Output the [X, Y] coordinate of the center of the cell containing the given text.  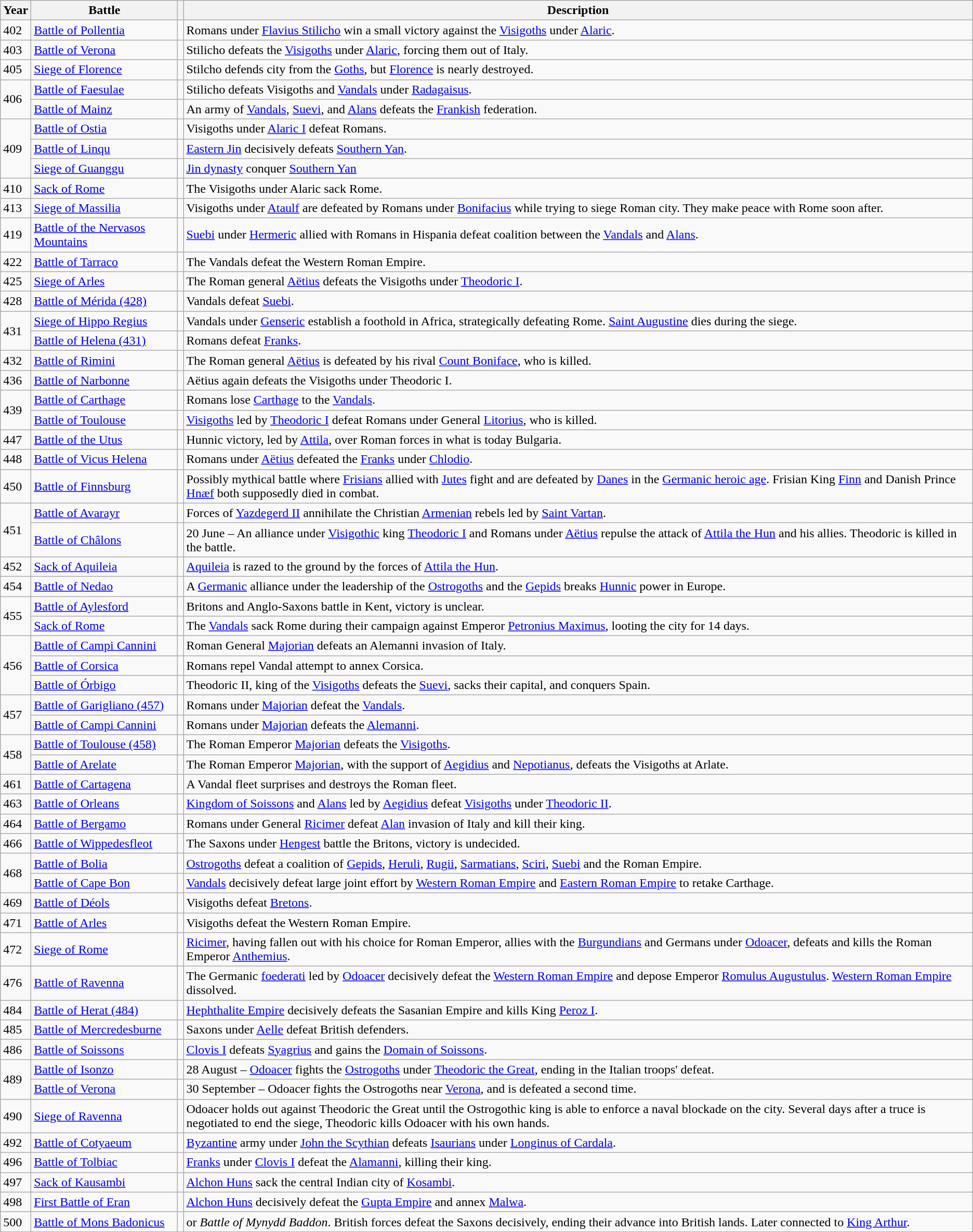
Battle of Helena (431) [104, 341]
Byzantine army under John the Scythian defeats Isaurians under Longinus of Cardala. [578, 1143]
Battle of Cartagena [104, 784]
Siege of Rome [104, 950]
Battle of Bolia [104, 863]
Battle of Mercredesburne [104, 1030]
492 [16, 1143]
Ostrogoths defeat a coalition of Gepids, Heruli, Rugii, Sarmatians, Sciri, Suebi and the Roman Empire. [578, 863]
Britons and Anglo-Saxons battle in Kent, victory is unclear. [578, 606]
432 [16, 361]
Battle of Orleans [104, 804]
447 [16, 440]
Battle of Pollentia [104, 30]
or Battle of Mynydd Baddon. British forces defeat the Saxons decisively, ending their advance into British lands. Later connected to King Arthur. [578, 1222]
409 [16, 149]
Description [578, 10]
Romans under Majorian defeats the Alemanni. [578, 725]
A Germanic alliance under the leadership of the Ostrogoths and the Gepids breaks Hunnic power in Europe. [578, 586]
Eastern Jin decisively defeats Southern Yan. [578, 149]
458 [16, 754]
Battle of Herat (484) [104, 1010]
Battle of Mons Badonicus [104, 1222]
Battle of Bergamo [104, 824]
The Roman general Aëtius is defeated by his rival Count Boniface, who is killed. [578, 361]
The Saxons under Hengest battle the Britons, victory is undecided. [578, 843]
405 [16, 70]
Vandals defeat Suebi. [578, 301]
Vandals under Genseric establish a foothold in Africa, strategically defeating Rome. Saint Augustine dies during the siege. [578, 321]
Battle of Narbonne [104, 380]
500 [16, 1222]
498 [16, 1202]
403 [16, 50]
457 [16, 715]
413 [16, 208]
463 [16, 804]
Aquileia is razed to the ground by the forces of Attila the Hun. [578, 566]
Jin dynasty conquer Southern Yan [578, 168]
Battle of Tarraco [104, 261]
466 [16, 843]
489 [16, 1079]
486 [16, 1050]
450 [16, 486]
Romans lose Carthage to the Vandals. [578, 400]
461 [16, 784]
Theodoric II, king of the Visigoths defeats the Suevi, sacks their capital, and conquers Spain. [578, 685]
Stilicho defeats the Visigoths under Alaric, forcing them out of Italy. [578, 50]
The Visigoths under Alaric sack Rome. [578, 188]
An army of Vandals, Suevi, and Alans defeats the Frankish federation. [578, 109]
Romans under Majorian defeat the Vandals. [578, 705]
Visigoths led by Theodoric I defeat Romans under General Litorius, who is killed. [578, 420]
The Vandals defeat the Western Roman Empire. [578, 261]
410 [16, 188]
Battle of Mainz [104, 109]
476 [16, 983]
406 [16, 99]
Visigoths defeat Bretons. [578, 903]
28 August – Odoacer fights the Ostrogoths under Theodoric the Great, ending in the Italian troops' defeat. [578, 1069]
Romans repel Vandal attempt to annex Corsica. [578, 666]
455 [16, 616]
Clovis I defeats Syagrius and gains the Domain of Soissons. [578, 1050]
Battle of Arelate [104, 764]
428 [16, 301]
Battle of the Nervasos Mountains [104, 235]
Visigoths under Ataulf are defeated by Romans under Bonifacius while trying to siege Roman city. They make peace with Rome soon after. [578, 208]
Battle of Cotyaeum [104, 1143]
Battle of Wippedesfleot [104, 843]
Suebi under Hermeric allied with Romans in Hispania defeat coalition between the Vandals and Alans. [578, 235]
Battle of Châlons [104, 539]
Siege of Ravenna [104, 1116]
497 [16, 1182]
Battle of Órbigo [104, 685]
Year [16, 10]
Battle of Aylesford [104, 606]
471 [16, 922]
Battle of Toulouse (458) [104, 745]
Alchon Huns sack the central Indian city of Kosambi. [578, 1182]
436 [16, 380]
490 [16, 1116]
468 [16, 873]
Roman General Majorian defeats an Alemanni invasion of Italy. [578, 646]
Battle of Carthage [104, 400]
454 [16, 586]
Battle of Arles [104, 922]
Battle of Soissons [104, 1050]
Vandals decisively defeat large joint effort by Western Roman Empire and Eastern Roman Empire to retake Carthage. [578, 883]
Battle of Rimini [104, 361]
Battle of Toulouse [104, 420]
Stilicho defeats Visigoths and Vandals under Radagaisus. [578, 89]
484 [16, 1010]
448 [16, 459]
Siege of Guanggu [104, 168]
Battle of Vicus Helena [104, 459]
431 [16, 331]
469 [16, 903]
485 [16, 1030]
Saxons under Aelle defeat British defenders. [578, 1030]
451 [16, 530]
The Vandals sack Rome during their campaign against Emperor Petronius Maximus, looting the city for 14 days. [578, 626]
Aëtius again defeats the Visigoths under Theodoric I. [578, 380]
Forces of Yazdegerd II annihilate the Christian Armenian rebels led by Saint Vartan. [578, 513]
452 [16, 566]
Stilcho defends city from the Goths, but Florence is nearly destroyed. [578, 70]
Battle of Déols [104, 903]
Hephthalite Empire decisively defeats the Sasanian Empire and kills King Peroz I. [578, 1010]
Siege of Florence [104, 70]
The Roman general Aëtius defeats the Visigoths under Theodoric I. [578, 282]
Battle of Ravenna [104, 983]
Battle of Linqu [104, 149]
30 September – Odoacer fights the Ostrogoths near Verona, and is defeated a second time. [578, 1089]
Battle of Ostia [104, 129]
The Roman Emperor Majorian, with the support of Aegidius and Nepotianus, defeats the Visigoths at Arlate. [578, 764]
425 [16, 282]
A Vandal fleet surprises and destroys the Roman fleet. [578, 784]
Visigoths defeat the Western Roman Empire. [578, 922]
Siege of Massilia [104, 208]
Battle of Nedao [104, 586]
419 [16, 235]
Battle of Avarayr [104, 513]
439 [16, 410]
496 [16, 1162]
456 [16, 666]
Siege of Hippo Regius [104, 321]
Alchon Huns decisively defeat the Gupta Empire and annex Malwa. [578, 1202]
Romans under Aëtius defeated the Franks under Chlodio. [578, 459]
Battle of Isonzo [104, 1069]
Battle of Garigliano (457) [104, 705]
Battle of the Utus [104, 440]
First Battle of Eran [104, 1202]
Battle [104, 10]
Romans under General Ricimer defeat Alan invasion of Italy and kill their king. [578, 824]
Battle of Faesulae [104, 89]
472 [16, 950]
Franks under Clovis I defeat the Alamanni, killing their king. [578, 1162]
Romans under Flavius Stilicho win a small victory against the Visigoths under Alaric. [578, 30]
Siege of Arles [104, 282]
Battle of Cape Bon [104, 883]
422 [16, 261]
Sack of Aquileia [104, 566]
Sack of Kausambi [104, 1182]
Battle of Corsica [104, 666]
Battle of Mérida (428) [104, 301]
Battle of Finnsburg [104, 486]
464 [16, 824]
The Roman Emperor Majorian defeats the Visigoths. [578, 745]
Kingdom of Soissons and Alans led by Aegidius defeat Visigoths under Theodoric II. [578, 804]
Hunnic victory, led by Attila, over Roman forces in what is today Bulgaria. [578, 440]
Battle of Tolbiac [104, 1162]
402 [16, 30]
Visigoths under Alaric I defeat Romans. [578, 129]
Romans defeat Franks. [578, 341]
